Return the [X, Y] coordinate for the center point of the cell that contains the specified text.  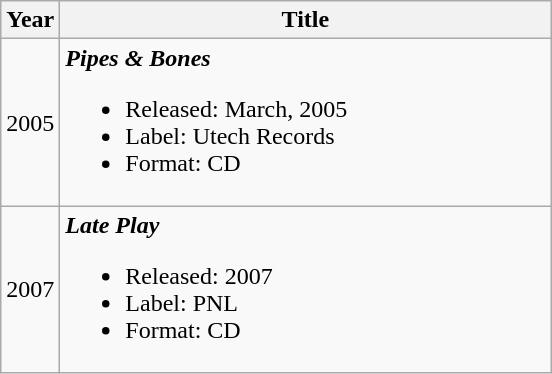
Late PlayReleased: 2007Label: PNL Format: CD [306, 290]
Year [30, 20]
2005 [30, 122]
2007 [30, 290]
Title [306, 20]
Pipes & BonesReleased: March, 2005Label: Utech Records Format: CD [306, 122]
